From the cell containing the given text, extract its center point as [x, y] coordinate. 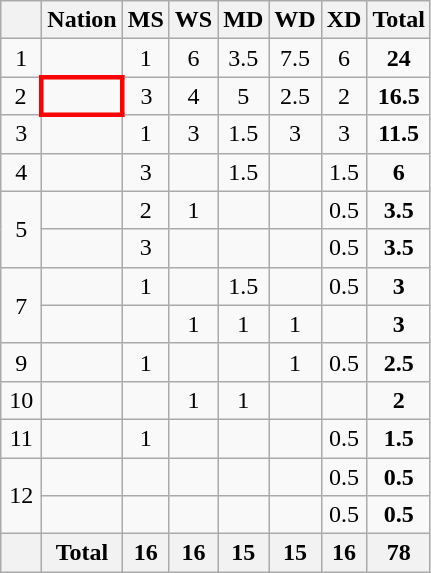
WD [295, 20]
WS [193, 20]
78 [399, 553]
XD [344, 20]
MD [244, 20]
10 [22, 400]
7.5 [295, 58]
Nation [82, 20]
24 [399, 58]
7 [22, 305]
MS [146, 20]
12 [22, 496]
16.5 [399, 96]
9 [22, 362]
11 [22, 438]
11.5 [399, 134]
